Identify which cell holds the provided text, then report its [X, Y] central coordinate. 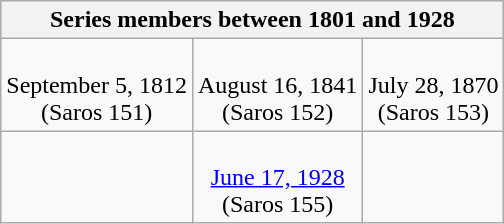
Series members between 1801 and 1928 [252, 20]
July 28, 1870(Saros 153) [434, 85]
August 16, 1841(Saros 152) [277, 85]
June 17, 1928(Saros 155) [277, 177]
September 5, 1812(Saros 151) [97, 85]
